Find where the given text appears and provide that cell's center as (x, y) coordinate. 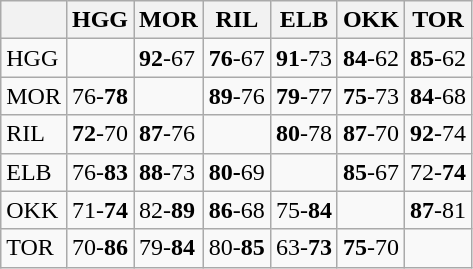
85-62 (438, 58)
88-73 (169, 172)
79-84 (169, 248)
92-74 (438, 134)
87-81 (438, 210)
75-84 (304, 210)
76-78 (100, 96)
75-73 (370, 96)
80-85 (236, 248)
70-86 (100, 248)
76-83 (100, 172)
80-69 (236, 172)
87-76 (169, 134)
85-67 (370, 172)
87-70 (370, 134)
86-68 (236, 210)
75-70 (370, 248)
80-78 (304, 134)
84-62 (370, 58)
71-74 (100, 210)
72-74 (438, 172)
92-67 (169, 58)
76-67 (236, 58)
63-73 (304, 248)
79-77 (304, 96)
72-70 (100, 134)
91-73 (304, 58)
82-89 (169, 210)
84-68 (438, 96)
89-76 (236, 96)
